Detect which cell encompasses the target text, then output its [X, Y] center coordinate. 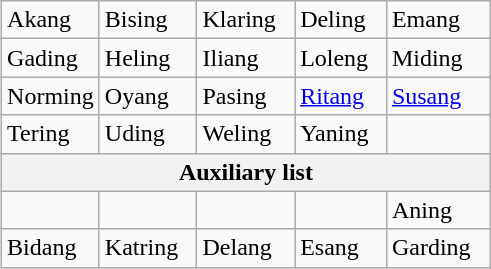
Pasing [246, 96]
Delang [246, 248]
Bidang [51, 248]
Weling [246, 134]
Akang [51, 20]
Yaning [341, 134]
Gading [51, 58]
Heling [148, 58]
Oyang [148, 96]
Klaring [246, 20]
Ritang [341, 96]
Tering [51, 134]
Deling [341, 20]
Loleng [341, 58]
Iliang [246, 58]
Norming [51, 96]
Susang [438, 96]
Bising [148, 20]
Aning [438, 210]
Emang [438, 20]
Auxiliary list [246, 172]
Katring [148, 248]
Esang [341, 248]
Garding [438, 248]
Miding [438, 58]
Uding [148, 134]
